Output the [x, y] coordinate of the center of the cell containing the given text.  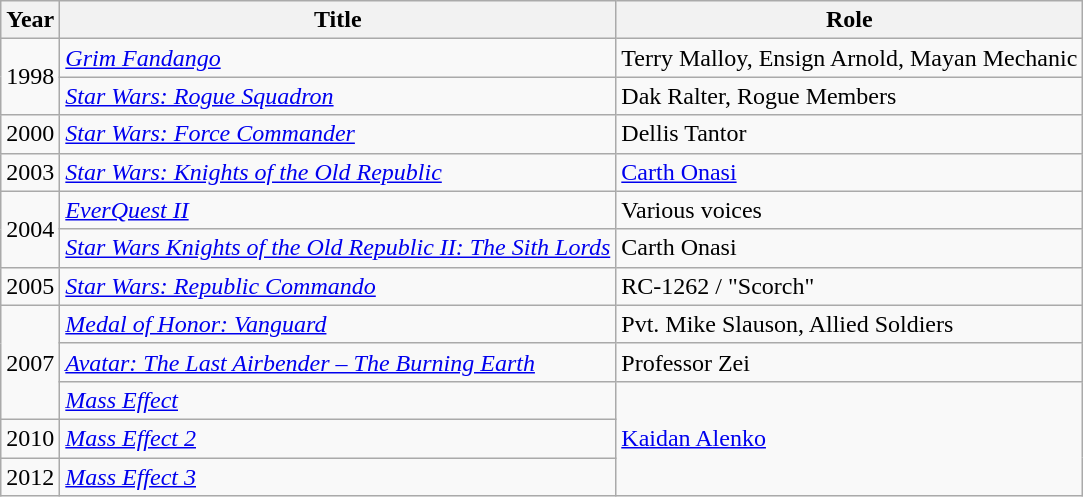
Mass Effect 2 [338, 438]
2010 [30, 438]
Dak Ralter, Rogue Members [850, 96]
Star Wars Knights of the Old Republic II: The Sith Lords [338, 248]
Star Wars: Knights of the Old Republic [338, 172]
Title [338, 20]
EverQuest II [338, 210]
Year [30, 20]
2005 [30, 286]
Star Wars: Rogue Squadron [338, 96]
Mass Effect [338, 400]
Star Wars: Force Commander [338, 134]
Dellis Tantor [850, 134]
Kaidan Alenko [850, 438]
2003 [30, 172]
Terry Malloy, Ensign Arnold, Mayan Mechanic [850, 58]
Various voices [850, 210]
Star Wars: Republic Commando [338, 286]
2007 [30, 362]
Grim Fandango [338, 58]
1998 [30, 77]
Mass Effect 3 [338, 477]
Pvt. Mike Slauson, Allied Soldiers [850, 324]
Medal of Honor: Vanguard [338, 324]
2004 [30, 229]
2000 [30, 134]
Professor Zei [850, 362]
Role [850, 20]
Avatar: The Last Airbender – The Burning Earth [338, 362]
RC-1262 / "Scorch" [850, 286]
2012 [30, 477]
